Find where the given text appears and provide that cell's center as (x, y) coordinate. 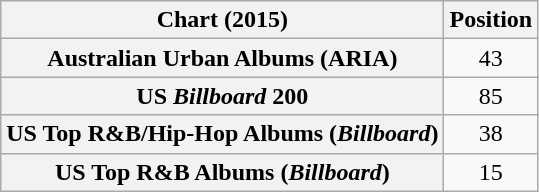
Chart (2015) (222, 20)
38 (491, 134)
US Top R&B/Hip-Hop Albums (Billboard) (222, 134)
43 (491, 58)
US Top R&B Albums (Billboard) (222, 172)
Australian Urban Albums (ARIA) (222, 58)
US Billboard 200 (222, 96)
85 (491, 96)
15 (491, 172)
Position (491, 20)
